Identify which cell holds the provided text, then report its (X, Y) central coordinate. 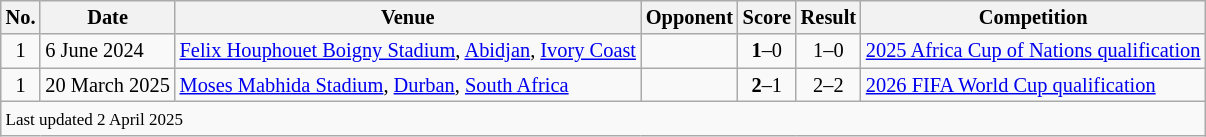
6 June 2024 (107, 51)
20 March 2025 (107, 85)
Opponent (690, 17)
Score (767, 17)
Date (107, 17)
Last updated 2 April 2025 (604, 118)
No. (21, 17)
Moses Mabhida Stadium, Durban, South Africa (408, 85)
2–1 (767, 85)
2–2 (828, 85)
Competition (1033, 17)
2026 FIFA World Cup qualification (1033, 85)
Felix Houphouet Boigny Stadium, Abidjan, Ivory Coast (408, 51)
Result (828, 17)
Venue (408, 17)
2025 Africa Cup of Nations qualification (1033, 51)
